Locate the cell with the specified text and output its [x, y] center coordinate. 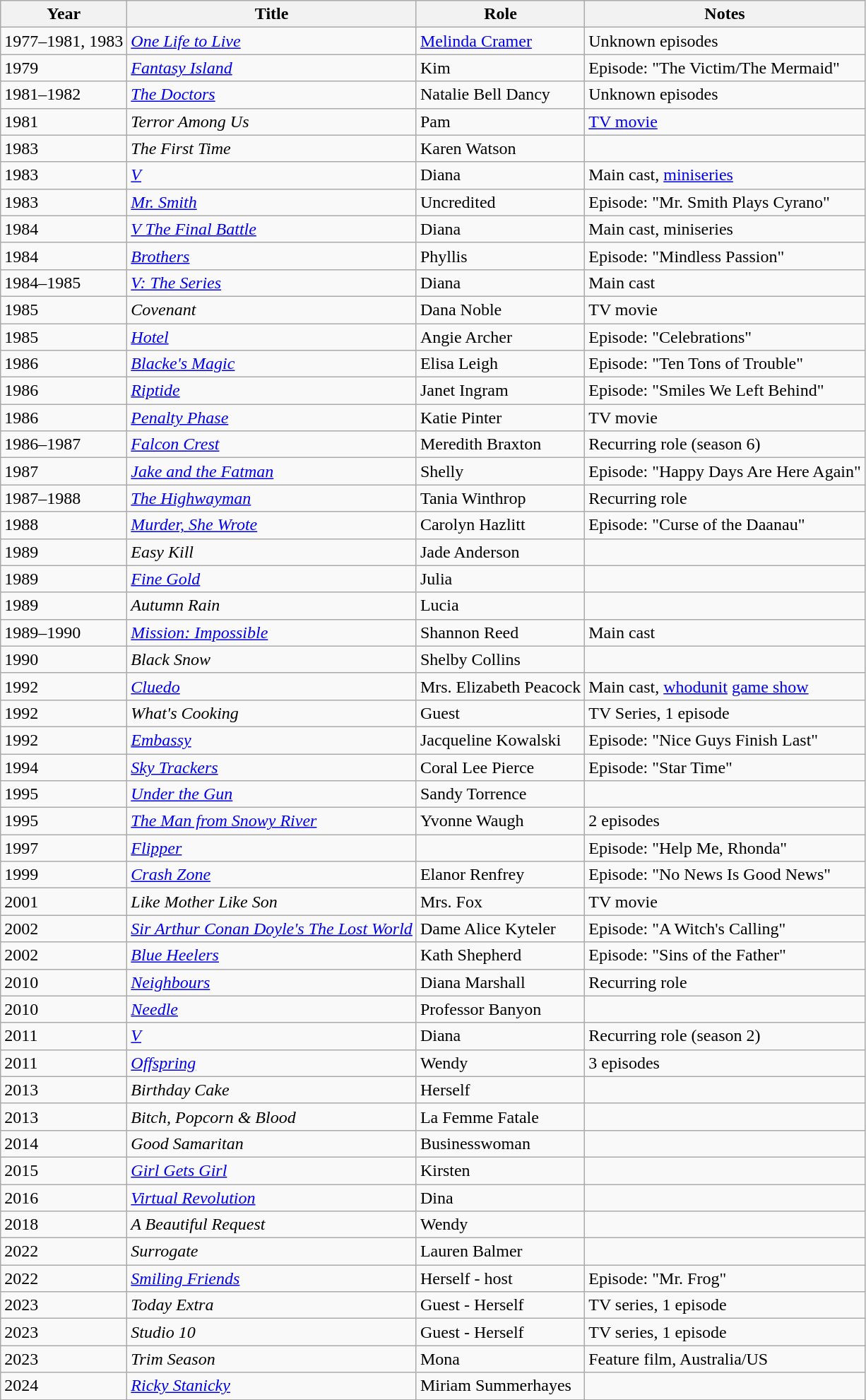
Today Extra [272, 1305]
1986–1987 [64, 445]
Shelby Collins [500, 659]
Jacqueline Kowalski [500, 740]
2016 [64, 1198]
The Doctors [272, 95]
Lauren Balmer [500, 1252]
Episode: "Star Time" [725, 767]
Angie Archer [500, 337]
Dana Noble [500, 310]
Episode: "The Victim/The Mermaid" [725, 68]
Year [64, 14]
1984–1985 [64, 283]
Penalty Phase [272, 418]
Tania Winthrop [500, 498]
1989–1990 [64, 633]
TV Series, 1 episode [725, 713]
Episode: "Celebrations" [725, 337]
Kirsten [500, 1170]
One Life to Live [272, 41]
Cluedo [272, 686]
2001 [64, 902]
1987 [64, 471]
Main cast, whodunit game show [725, 686]
Recurring role (season 2) [725, 1036]
Diana Marshall [500, 982]
Virtual Revolution [272, 1198]
Guest [500, 713]
What's Cooking [272, 713]
Carolyn Hazlitt [500, 525]
1997 [64, 848]
Sir Arthur Conan Doyle's The Lost World [272, 929]
Episode: "Mindless Passion" [725, 256]
Pam [500, 122]
V The Final Battle [272, 229]
Neighbours [272, 982]
Kim [500, 68]
Mrs. Fox [500, 902]
Covenant [272, 310]
Professor Banyon [500, 1009]
A Beautiful Request [272, 1225]
Offspring [272, 1063]
Studio 10 [272, 1332]
Episode: "Smiles We Left Behind" [725, 391]
3 episodes [725, 1063]
2014 [64, 1143]
Falcon Crest [272, 445]
1994 [64, 767]
Mr. Smith [272, 202]
Episode: "Nice Guys Finish Last" [725, 740]
2015 [64, 1170]
Jade Anderson [500, 552]
Smiling Friends [272, 1278]
Blue Heelers [272, 955]
Episode: "Mr. Frog" [725, 1278]
1987–1988 [64, 498]
The Highwayman [272, 498]
Mona [500, 1359]
Meredith Braxton [500, 445]
Herself - host [500, 1278]
Good Samaritan [272, 1143]
Elisa Leigh [500, 364]
Title [272, 14]
Janet Ingram [500, 391]
Trim Season [272, 1359]
Elanor Renfrey [500, 875]
Hotel [272, 337]
Julia [500, 579]
Kath Shepherd [500, 955]
Under the Gun [272, 794]
Fantasy Island [272, 68]
2024 [64, 1386]
2 episodes [725, 821]
Easy Kill [272, 552]
Dina [500, 1198]
1981–1982 [64, 95]
La Femme Fatale [500, 1117]
Phyllis [500, 256]
The Man from Snowy River [272, 821]
Episode: "Ten Tons of Trouble" [725, 364]
Dame Alice Kyteler [500, 929]
The First Time [272, 148]
1999 [64, 875]
Episode: "Curse of the Daanau" [725, 525]
Episode: "No News Is Good News" [725, 875]
Katie Pinter [500, 418]
Episode: "Sins of the Father" [725, 955]
Yvonne Waugh [500, 821]
Natalie Bell Dancy [500, 95]
Crash Zone [272, 875]
Birthday Cake [272, 1090]
Notes [725, 14]
1990 [64, 659]
Businesswoman [500, 1143]
Feature film, Australia/US [725, 1359]
Murder, She Wrote [272, 525]
Lucia [500, 606]
Sky Trackers [272, 767]
Uncredited [500, 202]
Autumn Rain [272, 606]
Flipper [272, 848]
Role [500, 14]
V: The Series [272, 283]
2018 [64, 1225]
Miriam Summerhayes [500, 1386]
1981 [64, 122]
Episode: "Happy Days Are Here Again" [725, 471]
Surrogate [272, 1252]
Mission: Impossible [272, 633]
Shannon Reed [500, 633]
Terror Among Us [272, 122]
Herself [500, 1090]
Shelly [500, 471]
Embassy [272, 740]
Mrs. Elizabeth Peacock [500, 686]
Riptide [272, 391]
Melinda Cramer [500, 41]
Recurring role (season 6) [725, 445]
Fine Gold [272, 579]
1988 [64, 525]
Bitch, Popcorn & Blood [272, 1117]
Episode: "A Witch's Calling" [725, 929]
Needle [272, 1009]
Sandy Torrence [500, 794]
Coral Lee Pierce [500, 767]
Black Snow [272, 659]
1979 [64, 68]
Jake and the Fatman [272, 471]
Brothers [272, 256]
Blacke's Magic [272, 364]
Girl Gets Girl [272, 1170]
Like Mother Like Son [272, 902]
Episode: "Mr. Smith Plays Cyrano" [725, 202]
Episode: "Help Me, Rhonda" [725, 848]
Ricky Stanicky [272, 1386]
Karen Watson [500, 148]
1977–1981, 1983 [64, 41]
